Return the (X, Y) coordinate for the center point of the cell that contains the specified text.  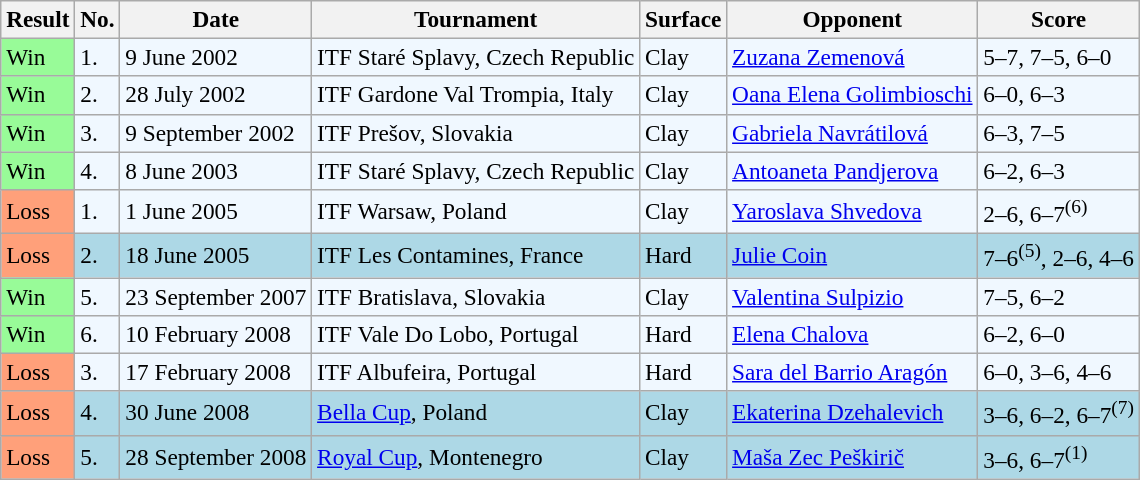
ITF Warsaw, Poland (476, 211)
Result (38, 19)
Royal Cup, Montenegro (476, 457)
Valentina Sulpizio (852, 296)
3–6, 6–7(1) (1058, 457)
ITF Vale Do Lobo, Portugal (476, 334)
6–0, 6–3 (1058, 95)
18 June 2005 (216, 255)
Maša Zec Peškirič (852, 457)
ITF Les Contamines, France (476, 255)
Surface (684, 19)
Gabriela Navrátilová (852, 133)
ITF Bratislava, Slovakia (476, 296)
Julie Coin (852, 255)
23 September 2007 (216, 296)
Bella Cup, Poland (476, 413)
ITF Albufeira, Portugal (476, 372)
9 September 2002 (216, 133)
7–5, 6–2 (1058, 296)
Elena Chalova (852, 334)
6. (98, 334)
1 June 2005 (216, 211)
Yaroslava Shvedova (852, 211)
Tournament (476, 19)
17 February 2008 (216, 372)
No. (98, 19)
Score (1058, 19)
10 February 2008 (216, 334)
3–6, 6–2, 6–7(7) (1058, 413)
Zuzana Zemenová (852, 57)
6–2, 6–3 (1058, 170)
6–0, 3–6, 4–6 (1058, 372)
2–6, 6–7(6) (1058, 211)
9 June 2002 (216, 57)
ITF Prešov, Slovakia (476, 133)
6–3, 7–5 (1058, 133)
6–2, 6–0 (1058, 334)
Oana Elena Golimbioschi (852, 95)
ITF Gardone Val Trompia, Italy (476, 95)
5–7, 7–5, 6–0 (1058, 57)
28 September 2008 (216, 457)
Opponent (852, 19)
7–6(5), 2–6, 4–6 (1058, 255)
Sara del Barrio Aragón (852, 372)
30 June 2008 (216, 413)
28 July 2002 (216, 95)
8 June 2003 (216, 170)
Ekaterina Dzehalevich (852, 413)
Date (216, 19)
Antoaneta Pandjerova (852, 170)
